Extract the [X, Y] coordinate from the center of the cell holding the provided text.  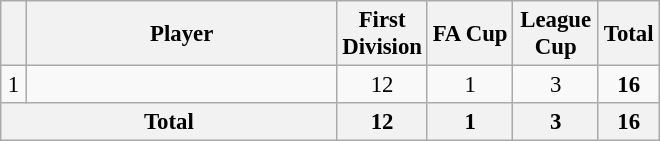
FA Cup [470, 34]
Player [182, 34]
First Division [382, 34]
League Cup [556, 34]
